Determine the (x, y) coordinate at the center of the cell enclosing the given text.  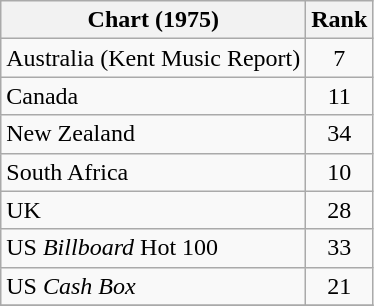
Chart (1975) (154, 20)
New Zealand (154, 134)
7 (340, 58)
10 (340, 172)
34 (340, 134)
UK (154, 210)
US Billboard Hot 100 (154, 248)
21 (340, 286)
33 (340, 248)
US Cash Box (154, 286)
Australia (Kent Music Report) (154, 58)
11 (340, 96)
South Africa (154, 172)
28 (340, 210)
Rank (340, 20)
Canada (154, 96)
